From the cell containing the given text, extract its center point as (X, Y) coordinate. 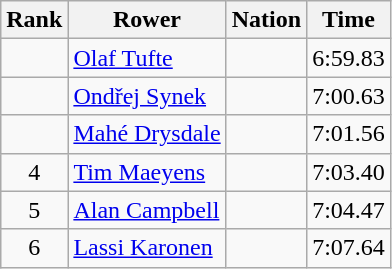
Alan Campbell (147, 210)
Tim Maeyens (147, 172)
Time (349, 20)
Ondřej Synek (147, 96)
Mahé Drysdale (147, 134)
7:07.64 (349, 248)
Nation (266, 20)
Lassi Karonen (147, 248)
Rower (147, 20)
7:03.40 (349, 172)
6 (34, 248)
7:00.63 (349, 96)
7:04.47 (349, 210)
6:59.83 (349, 58)
7:01.56 (349, 134)
Olaf Tufte (147, 58)
4 (34, 172)
5 (34, 210)
Rank (34, 20)
